For the text-containing cell, return its midpoint in (x, y) coordinate format. 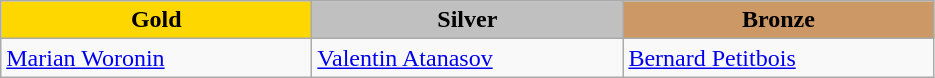
Gold (156, 20)
Silver (468, 20)
Marian Woronin (156, 58)
Valentin Atanasov (468, 58)
Bronze (778, 20)
Bernard Petitbois (778, 58)
